Output the (x, y) coordinate of the center of the cell containing the given text.  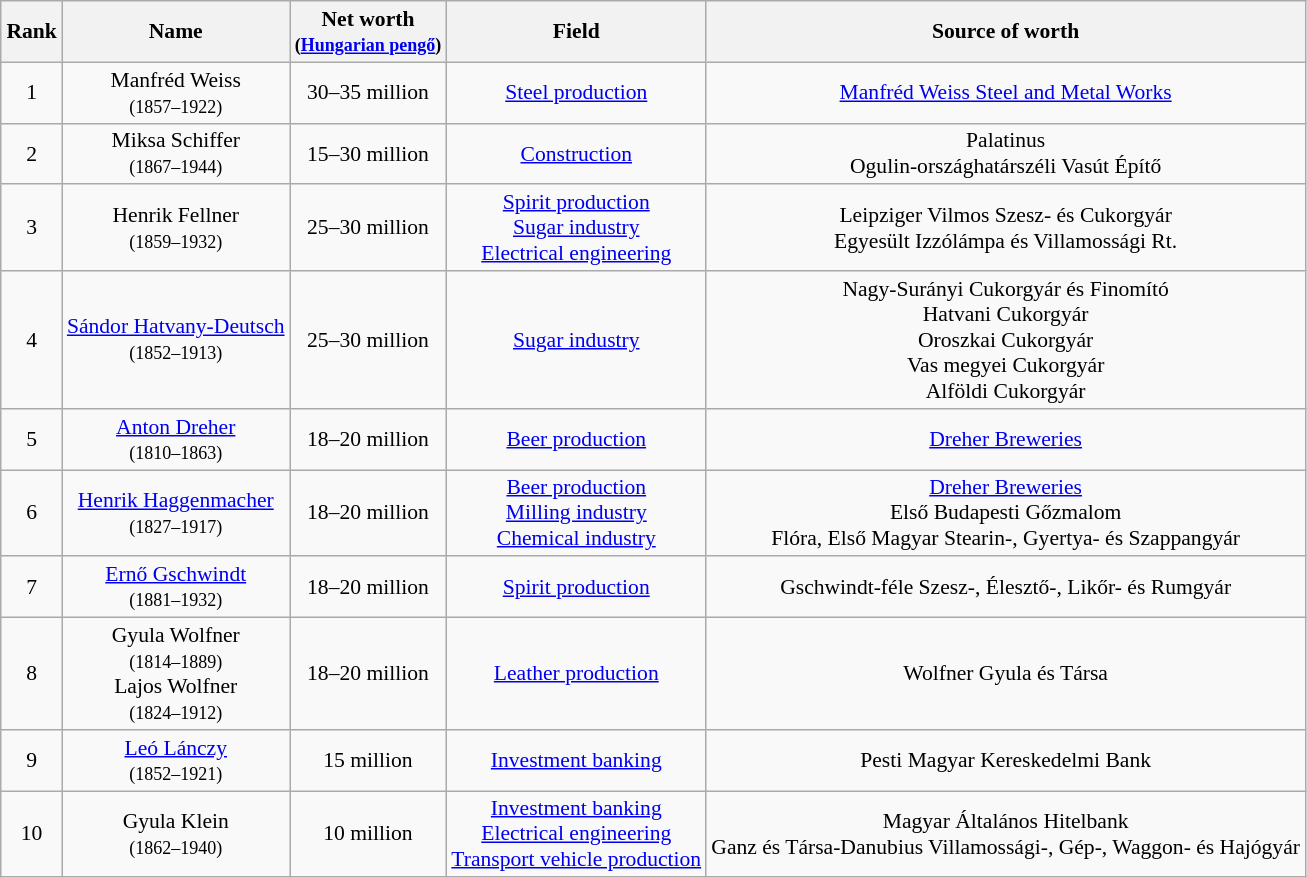
Spirit production (576, 586)
Investment banking Electrical engineering Transport vehicle production (576, 834)
2 (32, 154)
Manfréd Weiss (1857–1922) (176, 92)
Steel production (576, 92)
Construction (576, 154)
Rank (32, 32)
Net worth (Hungarian pengő) (368, 32)
6 (32, 514)
5 (32, 438)
15 million (368, 760)
Field (576, 32)
Anton Dreher (1810–1863) (176, 438)
30–35 million (368, 92)
Dreher Breweries (1006, 438)
Dreher Breweries Első Budapesti Gőzmalom Flóra, Első Magyar Stearin-, Gyertya- és Szappangyár (1006, 514)
Source of worth (1006, 32)
Ernő Gschwindt (1881–1932) (176, 586)
Investment banking (576, 760)
4 (32, 340)
15–30 million (368, 154)
8 (32, 673)
Gyula Klein (1862–1940) (176, 834)
10 million (368, 834)
10 (32, 834)
Spirit production Sugar industry Electrical engineering (576, 228)
Henrik Fellner (1859–1932) (176, 228)
Magyar Általános Hitelbank Ganz és Társa-Danubius Villamossági-, Gép-, Waggon- és Hajógyár (1006, 834)
Henrik Haggenmacher (1827–1917) (176, 514)
7 (32, 586)
Name (176, 32)
Pesti Magyar Kereskedelmi Bank (1006, 760)
3 (32, 228)
1 (32, 92)
Wolfner Gyula és Társa (1006, 673)
Nagy-Surányi Cukorgyár és Finomító Hatvani Cukorgyár Oroszkai Cukorgyár Vas megyei Cukorgyár Alföldi Cukorgyár (1006, 340)
Miksa Schiffer (1867–1944) (176, 154)
Sugar industry (576, 340)
Beer production Milling industry Chemical industry (576, 514)
Palatinus Ogulin-országhatárszéli Vasút Építő (1006, 154)
Leó Lánczy (1852–1921) (176, 760)
Leipziger Vilmos Szesz- és Cukorgyár Egyesült Izzólámpa és Villamossági Rt. (1006, 228)
Leather production (576, 673)
Sándor Hatvany-Deutsch (1852–1913) (176, 340)
Beer production (576, 438)
Manfréd Weiss Steel and Metal Works (1006, 92)
9 (32, 760)
Gschwindt-féle Szesz-, Élesztő-, Likőr- és Rumgyár (1006, 586)
Gyula Wolfner (1814–1889) Lajos Wolfner (1824–1912) (176, 673)
